Return the [x, y] coordinate for the center point of the cell that contains the specified text.  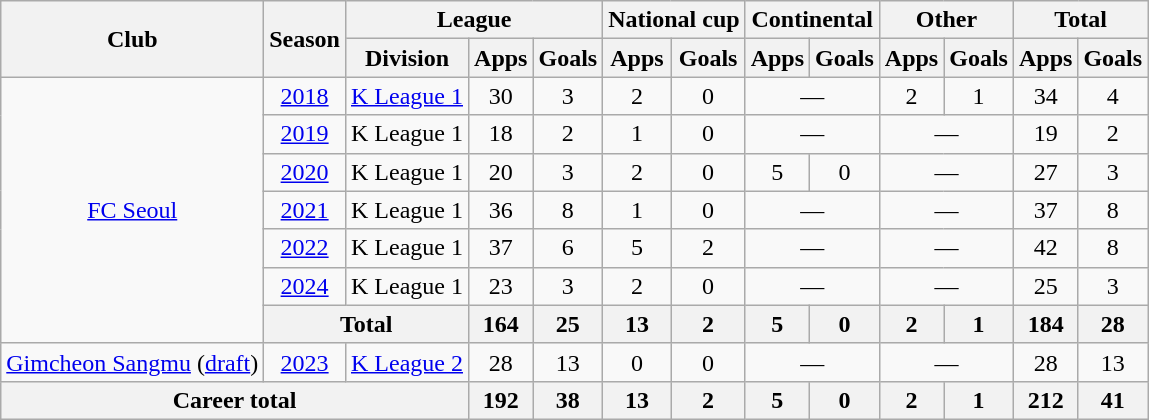
2020 [305, 172]
36 [501, 210]
23 [501, 286]
4 [1113, 96]
2019 [305, 134]
Season [305, 39]
20 [501, 172]
Club [132, 39]
27 [1045, 172]
2024 [305, 286]
164 [501, 324]
42 [1045, 248]
Career total [235, 400]
Continental [812, 20]
19 [1045, 134]
184 [1045, 324]
6 [568, 248]
Gimcheon Sangmu (draft) [132, 362]
FC Seoul [132, 210]
2022 [305, 248]
212 [1045, 400]
National cup [674, 20]
38 [568, 400]
K League 2 [406, 362]
League [474, 20]
Division [406, 58]
18 [501, 134]
2021 [305, 210]
2023 [305, 362]
192 [501, 400]
41 [1113, 400]
30 [501, 96]
34 [1045, 96]
Other [946, 20]
2018 [305, 96]
